Search for the cell housing the specified text and yield its (X, Y) center coordinate. 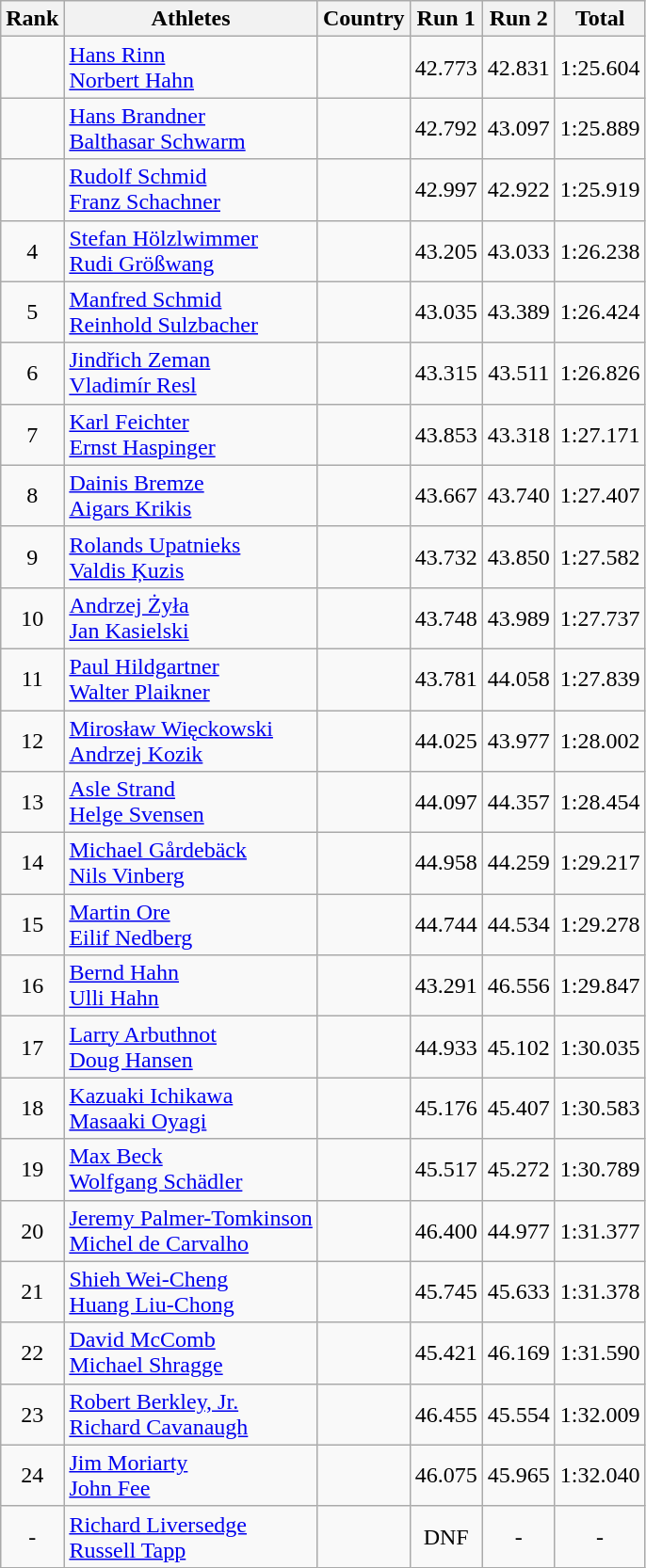
43.315 (446, 373)
Rudolf Schmid Franz Schachner (191, 190)
Shieh Wei-Cheng Huang Liu-Chong (191, 1291)
Total (600, 19)
Hans Rinn Norbert Hahn (191, 68)
43.853 (446, 435)
4 (32, 250)
45.554 (518, 1414)
1:26.238 (600, 250)
43.318 (518, 435)
1:32.040 (600, 1476)
43.097 (518, 128)
45.745 (446, 1291)
42.792 (446, 128)
1:31.590 (600, 1353)
1:25.889 (600, 128)
42.773 (446, 68)
44.025 (446, 740)
13 (32, 802)
1:31.378 (600, 1291)
46.556 (518, 986)
43.989 (518, 617)
44.933 (446, 1047)
David McComb Michael Shragge (191, 1353)
21 (32, 1291)
1:30.035 (600, 1047)
Max Beck Wolfgang Schädler (191, 1169)
46.169 (518, 1353)
1:27.407 (600, 495)
43.205 (446, 250)
43.389 (518, 312)
Athletes (191, 19)
Jeremy Palmer-Tomkinson Michel de Carvalho (191, 1231)
1:26.826 (600, 373)
43.977 (518, 740)
45.421 (446, 1353)
Karl Feichter Ernst Haspinger (191, 435)
Richard Liversedge Russell Tapp (191, 1536)
1:27.737 (600, 617)
44.744 (446, 924)
45.102 (518, 1047)
Asle Strand Helge Svensen (191, 802)
15 (32, 924)
1:26.424 (600, 312)
43.732 (446, 557)
23 (32, 1414)
Robert Berkley, Jr. Richard Cavanaugh (191, 1414)
44.958 (446, 864)
Rolands Upatnieks Valdis Ķuzis (191, 557)
Bernd Hahn Ulli Hahn (191, 986)
1:29.278 (600, 924)
1:25.919 (600, 190)
16 (32, 986)
1:29.217 (600, 864)
Run 1 (446, 19)
44.357 (518, 802)
46.400 (446, 1231)
11 (32, 680)
7 (32, 435)
1:30.789 (600, 1169)
1:28.454 (600, 802)
Manfred Schmid Reinhold Sulzbacher (191, 312)
Paul Hildgartner Walter Plaikner (191, 680)
45.633 (518, 1291)
44.259 (518, 864)
1:32.009 (600, 1414)
1:29.847 (600, 986)
24 (32, 1476)
Hans Brandner Balthasar Schwarm (191, 128)
10 (32, 617)
43.291 (446, 986)
44.097 (446, 802)
18 (32, 1109)
1:25.604 (600, 68)
Country (363, 19)
1:31.377 (600, 1231)
Martin Ore Eilif Nedberg (191, 924)
43.740 (518, 495)
1:28.002 (600, 740)
46.455 (446, 1414)
Stefan Hölzlwimmer Rudi Größwang (191, 250)
Michael Gårdebäck Nils Vinberg (191, 864)
46.075 (446, 1476)
Kazuaki Ichikawa Masaaki Oyagi (191, 1109)
Jindřich Zeman Vladimír Resl (191, 373)
42.922 (518, 190)
43.748 (446, 617)
14 (32, 864)
Dainis Bremze Aigars Krikis (191, 495)
1:27.171 (600, 435)
43.781 (446, 680)
Jim Moriarty John Fee (191, 1476)
19 (32, 1169)
42.831 (518, 68)
1:27.582 (600, 557)
12 (32, 740)
45.517 (446, 1169)
44.534 (518, 924)
Larry Arbuthnot Doug Hansen (191, 1047)
6 (32, 373)
8 (32, 495)
45.407 (518, 1109)
5 (32, 312)
9 (32, 557)
20 (32, 1231)
1:27.839 (600, 680)
45.272 (518, 1169)
43.850 (518, 557)
42.997 (446, 190)
44.058 (518, 680)
45.176 (446, 1109)
22 (32, 1353)
1:30.583 (600, 1109)
43.511 (518, 373)
45.965 (518, 1476)
Run 2 (518, 19)
17 (32, 1047)
43.035 (446, 312)
44.977 (518, 1231)
Mirosław Więckowski Andrzej Kozik (191, 740)
43.667 (446, 495)
DNF (446, 1536)
43.033 (518, 250)
Andrzej Żyła Jan Kasielski (191, 617)
Rank (32, 19)
